Return (X, Y) of the center of cell containing provided text 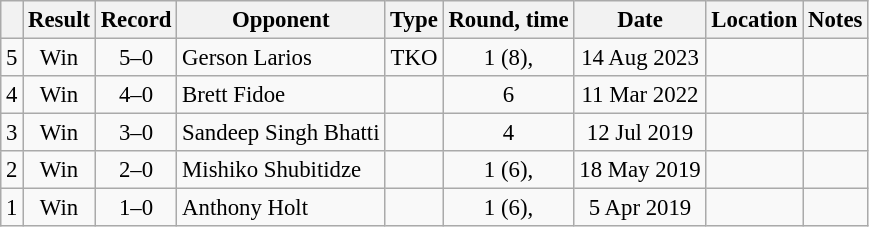
1 (8), (508, 58)
1–0 (136, 208)
1 (12, 208)
3–0 (136, 133)
2–0 (136, 170)
Anthony Holt (281, 208)
3 (12, 133)
Notes (836, 20)
2 (12, 170)
Opponent (281, 20)
Gerson Larios (281, 58)
18 May 2019 (640, 170)
Brett Fidoe (281, 95)
11 Mar 2022 (640, 95)
Date (640, 20)
Sandeep Singh Bhatti (281, 133)
Record (136, 20)
Type (414, 20)
5 Apr 2019 (640, 208)
5–0 (136, 58)
Result (60, 20)
Location (754, 20)
6 (508, 95)
Round, time (508, 20)
5 (12, 58)
Mishiko Shubitidze (281, 170)
12 Jul 2019 (640, 133)
4–0 (136, 95)
TKO (414, 58)
14 Aug 2023 (640, 58)
